Pinpoint the cell where the given text exists, returning its (x, y) midpoint coordinate. 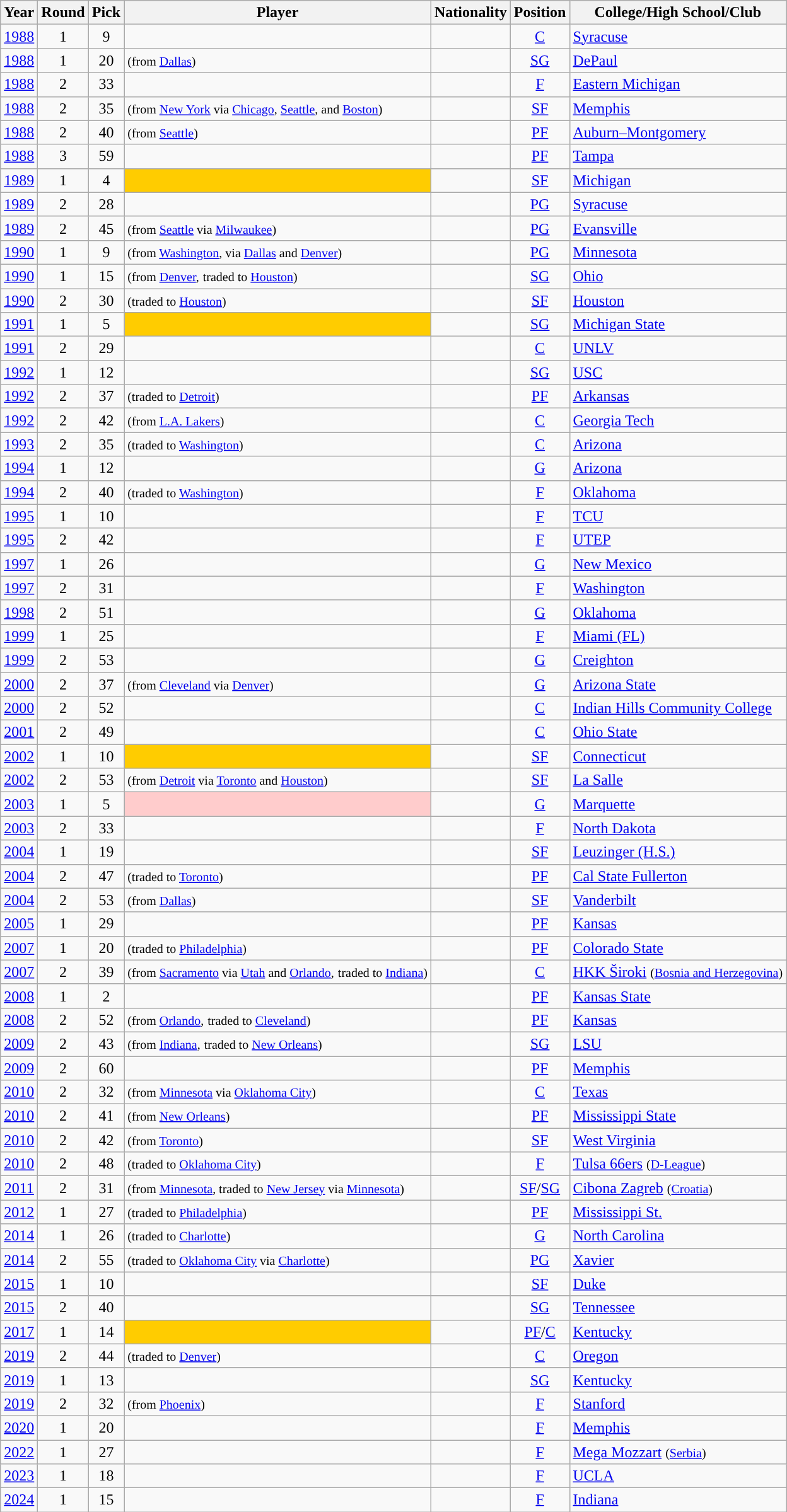
43 (106, 1044)
(traded to Denver) (277, 1356)
3 (63, 156)
2001 (19, 732)
College/High School/Club (678, 13)
14 (106, 1332)
Tampa (678, 156)
(from Phoenix) (277, 1404)
18 (106, 1476)
New Mexico (678, 564)
2020 (19, 1428)
Washington (678, 588)
Auburn–Montgomery (678, 132)
Cal State Fullerton (678, 876)
(from New Orleans) (277, 1116)
(from Toronto) (277, 1140)
Indian Hills Community College (678, 708)
Connecticut (678, 756)
LSU (678, 1044)
Colorado State (678, 948)
48 (106, 1164)
1993 (19, 444)
Pick (106, 13)
(from Sacramento via Utah and Orlando, traded to Indiana) (277, 972)
60 (106, 1068)
Marquette (678, 804)
(traded to Detroit) (277, 396)
TCU (678, 516)
Arizona State (678, 684)
Ohio State (678, 732)
Cibona Zagreb (Croatia) (678, 1188)
Position (540, 13)
UTEP (678, 540)
DePaul (678, 61)
SF/SG (540, 1188)
25 (106, 636)
Michigan State (678, 325)
41 (106, 1116)
(from Cleveland via Denver) (277, 684)
28 (106, 204)
Year (19, 13)
(from Seattle via Milwaukee) (277, 228)
49 (106, 732)
(from Orlando, traded to Cleveland) (277, 1020)
Tennessee (678, 1308)
1998 (19, 612)
Evansville (678, 228)
North Dakota (678, 828)
39 (106, 972)
2023 (19, 1476)
La Salle (678, 780)
(traded to Houston) (277, 301)
2024 (19, 1500)
Kansas State (678, 996)
UNLV (678, 349)
(traded to Oklahoma City) (277, 1164)
Minnesota (678, 252)
44 (106, 1356)
Nationality (471, 13)
Ohio (678, 276)
Eastern Michigan (678, 84)
Leuzinger (H.S.) (678, 852)
(from Detroit via Toronto and Houston) (277, 780)
55 (106, 1260)
(from Minnesota via Oklahoma City) (277, 1092)
Creighton (678, 660)
Stanford (678, 1404)
30 (106, 301)
2022 (19, 1451)
Mega Mozzart (Serbia) (678, 1451)
Georgia Tech (678, 420)
(from Seattle) (277, 132)
PF/C (540, 1332)
(from Minnesota, traded to New Jersey via Minnesota) (277, 1188)
HKK Široki (Bosnia and Herzegovina) (678, 972)
Player (277, 13)
Houston (678, 301)
19 (106, 852)
(from L.A. Lakers) (277, 420)
Xavier (678, 1260)
(traded to Oklahoma City via Charlotte) (277, 1260)
(from Denver, traded to Houston) (277, 276)
(traded to Toronto) (277, 876)
(from New York via Chicago, Seattle, and Boston) (277, 108)
West Virginia (678, 1140)
2012 (19, 1212)
(traded to Charlotte) (277, 1236)
2005 (19, 924)
Duke (678, 1284)
Texas (678, 1092)
(from Washington, via Dallas and Denver) (277, 252)
UCLA (678, 1476)
Indiana (678, 1500)
(from Indiana, traded to New Orleans) (277, 1044)
Miami (FL) (678, 636)
North Carolina (678, 1236)
4 (106, 180)
Round (63, 13)
13 (106, 1380)
Vanderbilt (678, 900)
Mississippi St. (678, 1212)
51 (106, 612)
Tulsa 66ers (D-League) (678, 1164)
Oregon (678, 1356)
USC (678, 372)
Michigan (678, 180)
2011 (19, 1188)
47 (106, 876)
2017 (19, 1332)
Mississippi State (678, 1116)
59 (106, 156)
Arkansas (678, 396)
45 (106, 228)
